Pinpoint the cell where the given text exists, returning its (X, Y) midpoint coordinate. 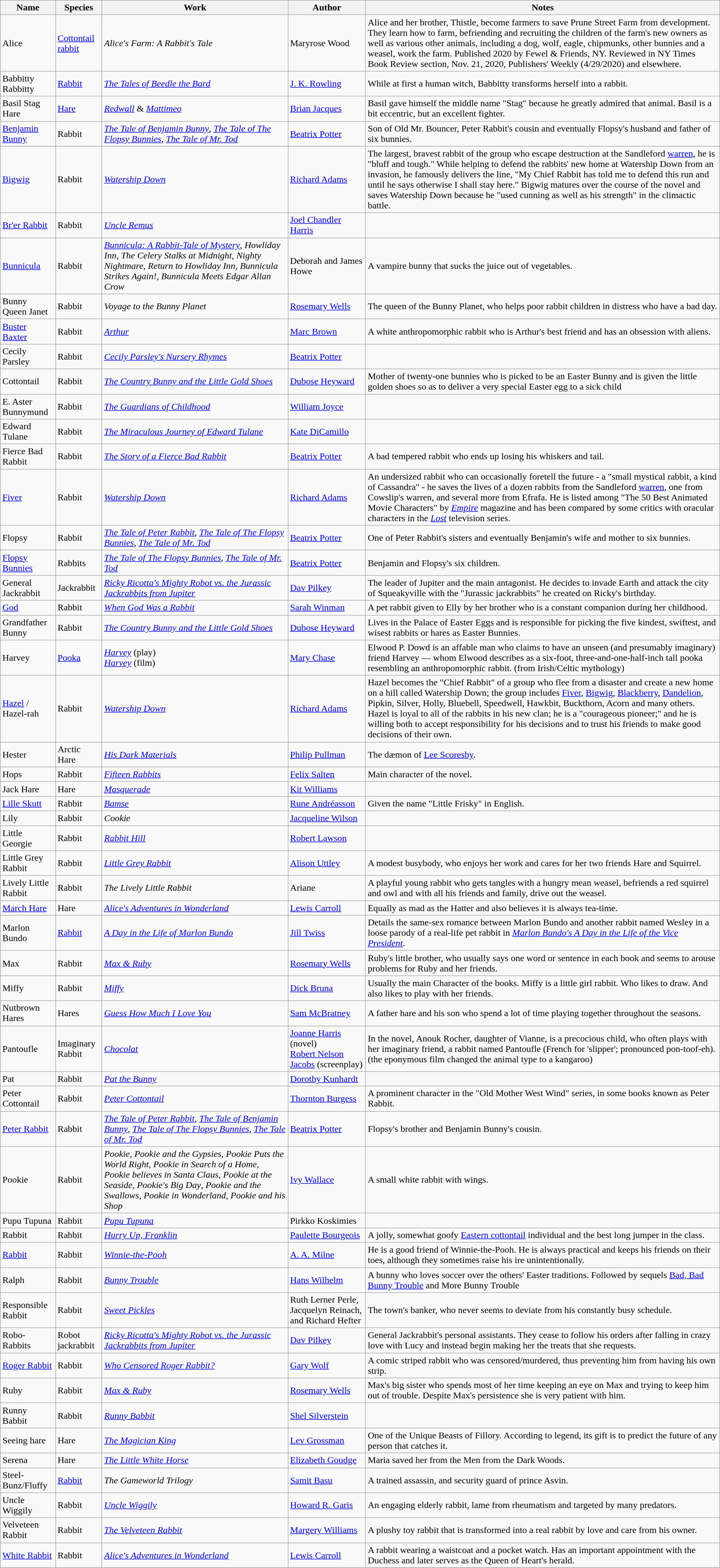
Benjamin Bunny (28, 134)
Dorothy Kunhardt (327, 1079)
Pooka (78, 658)
Philip Pullman (327, 755)
A prominent character in the "Old Mother West Wind" series, in some books known as Peter Rabbit. (543, 1098)
Harvey (play)Harvey (film) (195, 658)
The Tale of Peter Rabbit, The Tale of The Flopsy Bunnies, The Tale of Mr. Tod (195, 538)
Cecily Parsley (28, 356)
Sweet Pickles (195, 1310)
Alice's Farm: A Rabbit's Tale (195, 43)
March Hare (28, 908)
Benjamin and Flopsy's six children. (543, 563)
Brian Jacques (327, 108)
General Jackrabbit (28, 588)
Peter Rabbit (28, 1129)
Hans Wilhelm (327, 1280)
Pirkko Koskimies (327, 1220)
Flopsy (28, 538)
Flopsy's brother and Benjamin Bunny's cousin. (543, 1129)
Ivy Wallace (327, 1180)
The Tale of The Flopsy Bunnies, The Tale of Mr. Tod (195, 563)
Mary Chase (327, 658)
Hops (28, 774)
The Tales of Beedle the Bard (195, 84)
The Little White Horse (195, 1460)
Son of Old Mr. Bouncer, Peter Rabbit's cousin and eventually Flopsy's husband and father of six bunnies. (543, 134)
Gary Wolf (327, 1365)
Harvey (28, 658)
A comic striped rabbit who was censored/murdered, thus preventing him from having his own strip. (543, 1365)
Deborah and James Howe (327, 266)
The Story of a Fierce Bad Rabbit (195, 457)
The Velveteen Rabbit (195, 1530)
Cookie (195, 818)
Rabbits (78, 563)
Babbitty Rabbitty (28, 84)
A pet rabbit given to Elly by her brother who is a constant companion during her childhood. (543, 608)
A bad tempered rabbit who ends up losing his whiskers and tail. (543, 457)
Main character of the novel. (543, 774)
Bunny Queen Janet (28, 306)
White Rabbit (28, 1555)
Hurry Up, Franklin (195, 1235)
Marlon Bundo (28, 933)
Kit Williams (327, 789)
Robot jackrabbit (78, 1341)
A white anthropomorphic rabbit who is Arthur's best friend and has an obsession with aliens. (543, 332)
Bunny Trouble (195, 1280)
Fifteen Rabbits (195, 774)
The Gameworld Trilogy (195, 1480)
J. K. Rowling (327, 84)
A. A. Milne (327, 1255)
Given the name "Little Frisky" in English. (543, 803)
Pantoufle (28, 1048)
Alison Uttley (327, 863)
A modest busybody, who enjoys her work and cares for her two friends Hare and Squirrel. (543, 863)
Seeing hare (28, 1441)
Joel Chandler Harris (327, 225)
The Tale of Peter Rabbit, The Tale of Benjamin Bunny, The Tale of The Flopsy Bunnies, The Tale of Mr. Tod (195, 1129)
Elizabeth Goudge (327, 1460)
Flopsy Bunnies (28, 563)
Lives in the Palace of Easter Eggs and is responsible for picking the five kindest, swiftest, and wisest rabbits or hares as Easter Bunnies. (543, 628)
Sam McBratney (327, 1013)
Jacqueline Wilson (327, 818)
A bunny who loves soccer over the others' Easter traditions. Followed by sequels Bad, Bad Bunny Trouble and More Bunny Trouble (543, 1280)
Fierce Bad Rabbit (28, 457)
Br'er Rabbit (28, 225)
Joanne Harris (novel)Robert Nelson Jacobs (screenplay) (327, 1048)
Dick Bruna (327, 988)
Voyage to the Bunny Planet (195, 306)
A jolly, somewhat goofy Eastern cottontail individual and the best long jumper in the class. (543, 1235)
Fiver (28, 497)
The dæmon of Lee Scoresby. (543, 755)
Pat the Bunny (195, 1079)
Robert Lawson (327, 838)
Margery Williams (327, 1530)
Jack Hare (28, 789)
The Magician King (195, 1441)
Maria saved her from the Men from the Dark Woods. (543, 1460)
Shel Silverstein (327, 1415)
God (28, 608)
Masquerade (195, 789)
A vampire bunny that sucks the juice out of vegetables. (543, 266)
Buster Baxter (28, 332)
Name (28, 8)
Arthur (195, 332)
Ralph (28, 1280)
Lev Grossman (327, 1441)
Steel-Bunz/Fluffy (28, 1480)
Serena (28, 1460)
The Tale of Benjamin Bunny, The Tale of The Flopsy Bunnies, The Tale of Mr. Tod (195, 134)
Pat (28, 1079)
Bigwig (28, 179)
Guess How Much I Love You (195, 1013)
Redwall & Mattimeo (195, 108)
Kate DiCamillo (327, 432)
The Miraculous Journey of Edward Tulane (195, 432)
Arctic Hare (78, 755)
Hester (28, 755)
Lily (28, 818)
Ruby (28, 1391)
Velveteen Rabbit (28, 1530)
Jill Twiss (327, 933)
Rabbit Hill (195, 838)
The Lively Little Rabbit (195, 888)
E. Aster Bunnymund (28, 406)
Bamse (195, 803)
Little Georgie (28, 838)
A plushy toy rabbit that is transformed into a real rabbit by love and care from his owner. (543, 1530)
When God Was a Rabbit (195, 608)
Work (195, 8)
The queen of the Bunny Planet, who helps poor rabbit children in distress who have a bad day. (543, 306)
A small white rabbit with wings. (543, 1180)
Notes (543, 8)
Maryrose Wood (327, 43)
Ruth Lerner Perle, Jacquelyn Reinach, and Richard Hefter (327, 1310)
Ariane (327, 888)
A rabbit wearing a waistcoat and a pocket watch. Has an important appointment with the Duchess and later serves as the Queen of Heart's herald. (543, 1555)
Uncle Remus (195, 225)
Rune Andréasson (327, 803)
Paulette Bourgeois (327, 1235)
Equally as mad as the Hatter and also believes it is always tea-time. (543, 908)
Species (78, 8)
Jackrabbit (78, 588)
Bunnicula (28, 266)
Hares (78, 1013)
Nutbrown Hares (28, 1013)
Thornton Burgess (327, 1098)
Samit Basu (327, 1480)
Lille Skutt (28, 803)
Who Censored Roger Rabbit? (195, 1365)
Pookie (28, 1180)
Felix Salten (327, 774)
Max (28, 963)
While at first a human witch, Babbitty transforms herself into a rabbit. (543, 84)
Marc Brown (327, 332)
A father hare and his son who spend a lot of time playing together throughout the seasons. (543, 1013)
Cottontail rabbit (78, 43)
Alice (28, 43)
Grandfather Bunny (28, 628)
A Day in the Life of Marlon Bundo (195, 933)
One of the Unique Beasts of Fillory. According to legend, its gift is to predict the future of any person that catches it. (543, 1441)
Responsible Rabbit (28, 1310)
His Dark Materials (195, 755)
Winnie-the-Pooh (195, 1255)
Chocolat (195, 1048)
One of Peter Rabbit's sisters and eventually Benjamin's wife and mother to six bunnies. (543, 538)
An engaging elderly rabbit, lame from rheumatism and targeted by many predators. (543, 1505)
William Joyce (327, 406)
Howard R. Garis (327, 1505)
A trained assassin, and security guard of prince Asvin. (543, 1480)
The town's banker, who never seems to deviate from his constantly busy schedule. (543, 1310)
Usually the main Character of the books. Miffy is a little girl rabbit. Who likes to draw. And also likes to play with her friends. (543, 988)
Basil gave himself the middle name "Stag" because he greatly admired that animal. Basil is a bit eccentric, but an excellent fighter. (543, 108)
Ruby's little brother, who usually says one word or sentence in each book and seems to arouse problems for Ruby and her friends. (543, 963)
Edward Tulane (28, 432)
Imaginary Rabbit (78, 1048)
Sarah Winman (327, 608)
Hazel / Hazel-rah (28, 708)
Lively Little Rabbit (28, 888)
Author (327, 8)
Cottontail (28, 382)
The Guardians of Childhood (195, 406)
Roger Rabbit (28, 1365)
Basil Stag Hare (28, 108)
Robo-Rabbits (28, 1341)
Cecily Parsley's Nursery Rhymes (195, 356)
